Find where the given text appears and provide that cell's center as (x, y) coordinate. 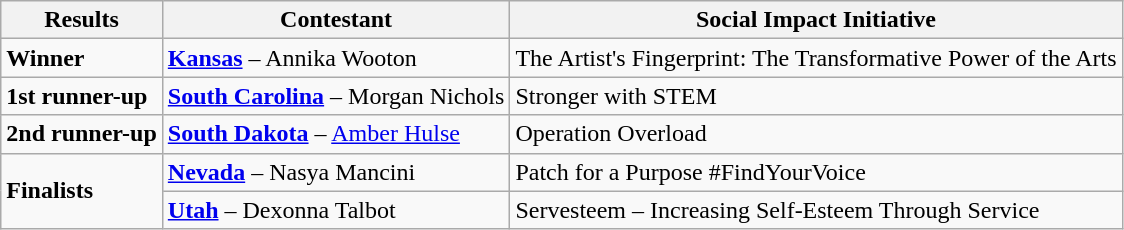
The Artist's Fingerprint: The Transformative Power of the Arts (816, 58)
South Dakota – Amber Hulse (336, 134)
Finalists (82, 191)
Social Impact Initiative (816, 20)
Operation Overload (816, 134)
South Carolina – Morgan Nichols (336, 96)
Results (82, 20)
Patch for a Purpose #FindYourVoice (816, 172)
Contestant (336, 20)
Kansas – Annika Wooton (336, 58)
Nevada – Nasya Mancini (336, 172)
Winner (82, 58)
1st runner-up (82, 96)
Stronger with STEM (816, 96)
Servesteem – Increasing Self-Esteem Through Service (816, 210)
Utah – Dexonna Talbot (336, 210)
2nd runner-up (82, 134)
